Scan for the cell matching the given text and deliver its (x, y) coordinate at center. 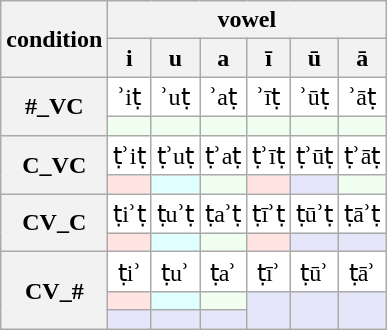
i (130, 58)
CV_# (54, 290)
ū (314, 58)
ṭaʾ (224, 272)
ṭʾaṭ (224, 155)
ṭaʾṭ (224, 214)
ṭuʾṭ (176, 214)
ṭiʾ (130, 272)
ṭʾīṭ (268, 155)
ʾūṭ (314, 97)
ṭāʾ (362, 272)
ṭiʾṭ (130, 214)
ṭuʾ (176, 272)
ṭʾuṭ (176, 155)
condition (54, 39)
vowel (247, 20)
ṭūʾṭ (314, 214)
ṭīʾ (268, 272)
a (224, 58)
ā (362, 58)
ṭūʾ (314, 272)
u (176, 58)
CV_C (54, 223)
ʾiṭ (130, 97)
ṭʾāṭ (362, 155)
ṭʾūṭ (314, 155)
C_VC (54, 164)
ī (268, 58)
ʾaṭ (224, 97)
ʾāṭ (362, 97)
#_VC (54, 106)
ṭāʾṭ (362, 214)
ʾuṭ (176, 97)
ʾīṭ (268, 97)
ṭʾiṭ (130, 155)
ṭīʾṭ (268, 214)
